Output the (X, Y) coordinate of the center of the cell containing the given text.  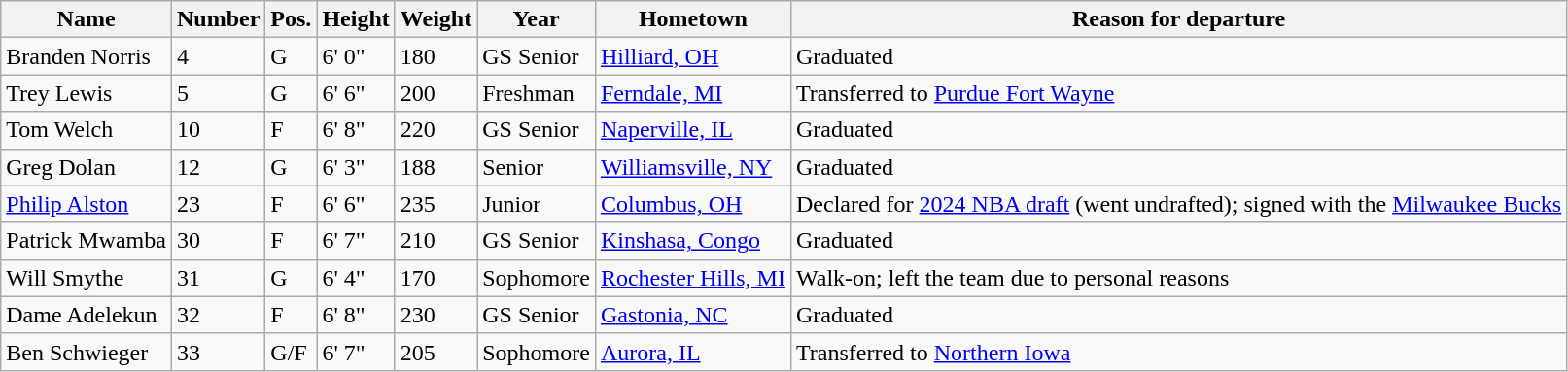
Name (87, 19)
Trey Lewis (87, 93)
Hilliard, OH (692, 56)
Patrick Mwamba (87, 241)
220 (436, 130)
Freshman (537, 93)
31 (218, 278)
Tom Welch (87, 130)
Senior (537, 167)
Columbus, OH (692, 204)
Declared for 2024 NBA draft (went undrafted); signed with the Milwaukee Bucks (1178, 204)
Will Smythe (87, 278)
G/F (292, 352)
180 (436, 56)
Greg Dolan (87, 167)
10 (218, 130)
Naperville, IL (692, 130)
12 (218, 167)
4 (218, 56)
Branden Norris (87, 56)
Gastonia, NC (692, 315)
Dame Adelekun (87, 315)
Philip Alston (87, 204)
5 (218, 93)
Aurora, IL (692, 352)
Transferred to Purdue Fort Wayne (1178, 93)
Walk-on; left the team due to personal reasons (1178, 278)
210 (436, 241)
Transferred to Northern Iowa (1178, 352)
Hometown (692, 19)
235 (436, 204)
6' 3" (356, 167)
6' 4" (356, 278)
Pos. (292, 19)
Kinshasa, Congo (692, 241)
Ben Schwieger (87, 352)
Junior (537, 204)
Year (537, 19)
188 (436, 167)
205 (436, 352)
6' 0" (356, 56)
23 (218, 204)
Rochester Hills, MI (692, 278)
Reason for departure (1178, 19)
200 (436, 93)
30 (218, 241)
Height (356, 19)
33 (218, 352)
230 (436, 315)
170 (436, 278)
Williamsville, NY (692, 167)
32 (218, 315)
Weight (436, 19)
Number (218, 19)
Ferndale, MI (692, 93)
